Provide the (x, y) coordinate of the cell's center where the given text is located.  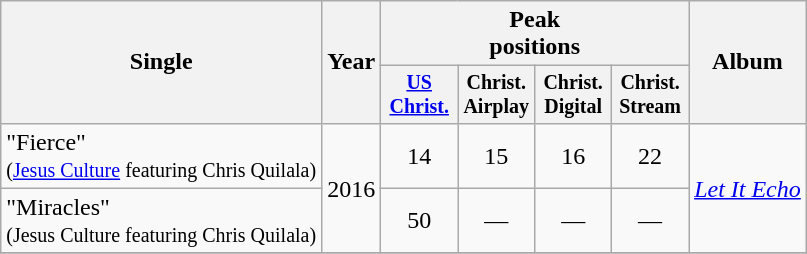
Year (352, 62)
15 (496, 156)
2016 (352, 188)
Let It Echo (748, 188)
Peakpositions (535, 34)
"Fierce" (Jesus Culture featuring Chris Quilala) (162, 156)
"Miracles" (Jesus Culture featuring Chris Quilala) (162, 220)
Single (162, 62)
Christ. Digital (574, 94)
Album (748, 62)
US Christ. (420, 94)
50 (420, 220)
Christ. Stream (650, 94)
22 (650, 156)
14 (420, 156)
Christ. Airplay (496, 94)
16 (574, 156)
